Extract the (x, y) coordinate from the center of the cell holding the provided text.  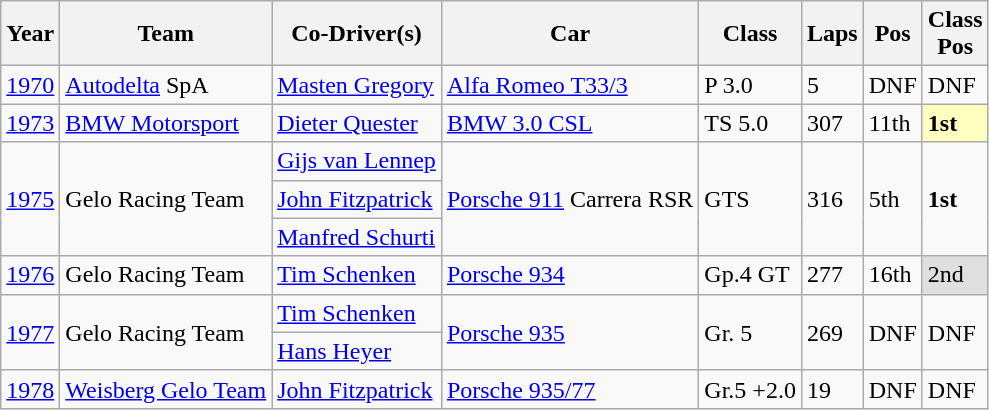
P 3.0 (750, 85)
TS 5.0 (750, 123)
Dieter Quester (357, 123)
2nd (955, 275)
Car (570, 34)
Co-Driver(s) (357, 34)
277 (832, 275)
16th (892, 275)
Hans Heyer (357, 351)
GTS (750, 199)
Year (30, 34)
1975 (30, 199)
1976 (30, 275)
Porsche 934 (570, 275)
Team (166, 34)
Porsche 935/77 (570, 389)
316 (832, 199)
11th (892, 123)
5 (832, 85)
307 (832, 123)
Porsche 935 (570, 332)
Gp.4 GT (750, 275)
BMW Motorsport (166, 123)
1977 (30, 332)
Laps (832, 34)
Gr.5 +2.0 (750, 389)
5th (892, 199)
Manfred Schurti (357, 237)
BMW 3.0 CSL (570, 123)
Porsche 911 Carrera RSR (570, 199)
Masten Gregory (357, 85)
Gr. 5 (750, 332)
1970 (30, 85)
Pos (892, 34)
Gijs van Lennep (357, 161)
ClassPos (955, 34)
269 (832, 332)
1973 (30, 123)
19 (832, 389)
Class (750, 34)
Autodelta SpA (166, 85)
1978 (30, 389)
Weisberg Gelo Team (166, 389)
Alfa Romeo T33/3 (570, 85)
